Provide the [x, y] coordinate of the cell's center where the given text is located.  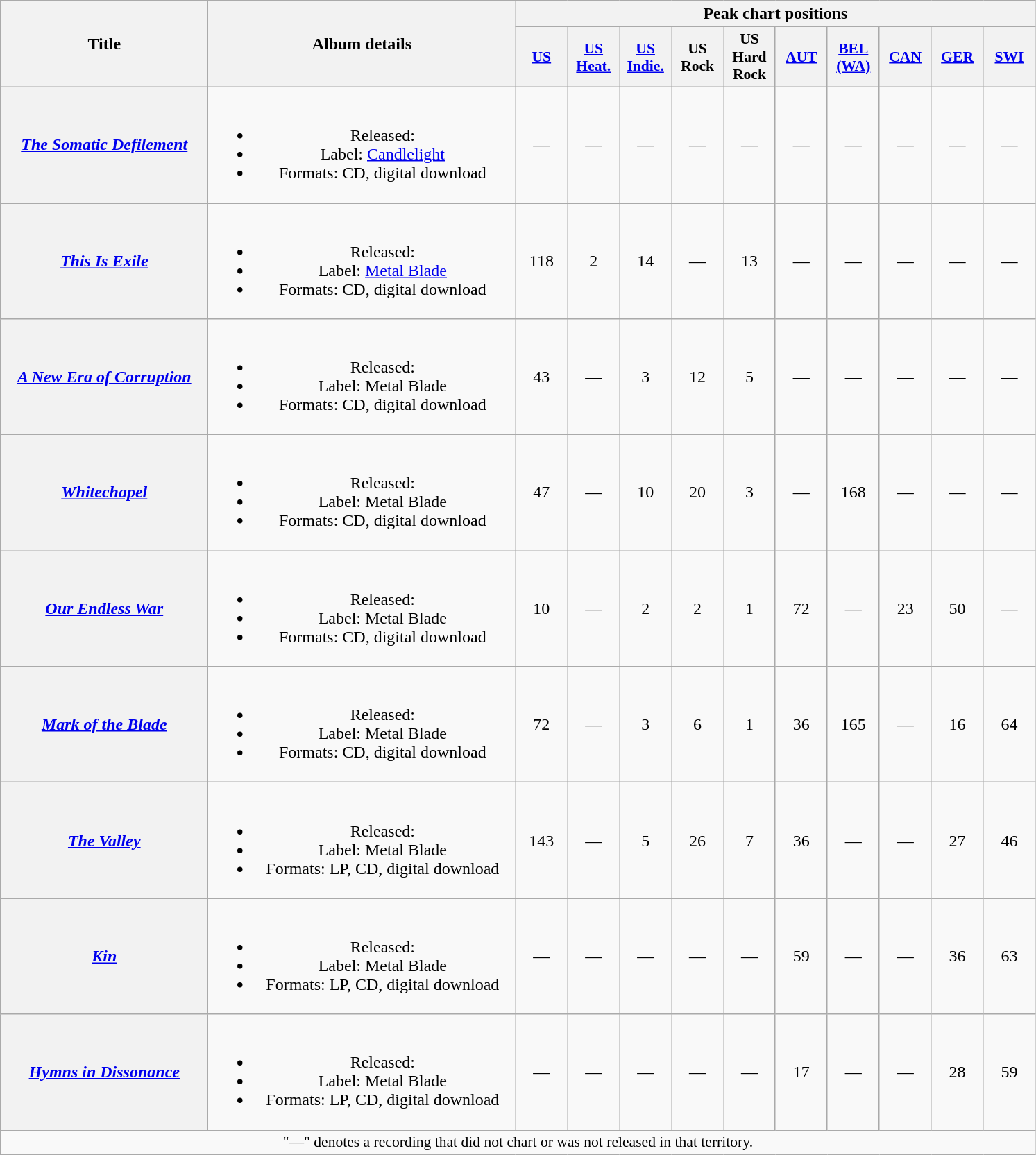
Whitechapel [104, 493]
AUT [801, 57]
16 [958, 724]
Peak chart positions [776, 14]
6 [698, 724]
GER [958, 57]
This Is Exile [104, 261]
Hymns in Dissonance [104, 1072]
50 [958, 609]
27 [958, 841]
A New Era of Corruption [104, 377]
USHeat. [594, 57]
US [541, 57]
165 [854, 724]
Released: Label: CandlelightFormats: CD, digital download [362, 144]
Album details [362, 44]
CAN [905, 57]
43 [541, 377]
Title [104, 44]
168 [854, 493]
64 [1009, 724]
17 [801, 1072]
USRock [698, 57]
USHard Rock [749, 57]
14 [645, 261]
USIndie. [645, 57]
63 [1009, 956]
Mark of the Blade [104, 724]
12 [698, 377]
23 [905, 609]
The Somatic Defilement [104, 144]
Kin [104, 956]
"—" denotes a recording that did not chart or was not released in that territory. [518, 1143]
20 [698, 493]
The Valley [104, 841]
SWI [1009, 57]
26 [698, 841]
7 [749, 841]
13 [749, 261]
47 [541, 493]
143 [541, 841]
46 [1009, 841]
Our Endless War [104, 609]
28 [958, 1072]
118 [541, 261]
BEL(WA) [854, 57]
